Search for the cell housing the specified text and yield its (x, y) center coordinate. 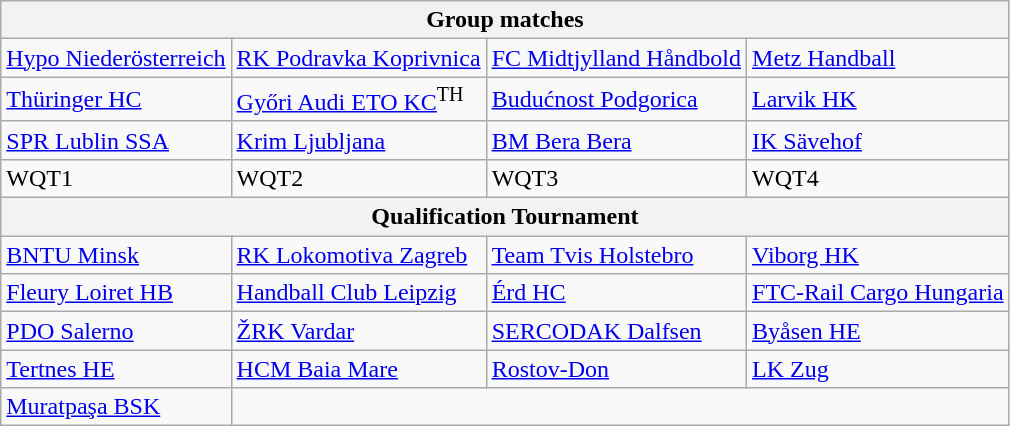
FTC-Rail Cargo Hungaria (878, 293)
HCM Baia Mare (358, 369)
BNTU Minsk (116, 255)
Muratpaşa BSK (116, 407)
Qualification Tournament (505, 217)
Fleury Loiret HB (116, 293)
PDO Salerno (116, 331)
BM Bera Bera (616, 140)
RK Lokomotiva Zagreb (358, 255)
IK Sävehof (878, 140)
Group matches (505, 20)
Hypo Niederösterreich (116, 58)
ŽRK Vardar (358, 331)
Metz Handball (878, 58)
SERCODAK Dalfsen (616, 331)
Byåsen HE (878, 331)
WQT3 (616, 178)
Győri Audi ETO KCTH (358, 100)
WQT2 (358, 178)
SPR Lublin SSA (116, 140)
Viborg HK (878, 255)
Tertnes HE (116, 369)
Budućnost Podgorica (616, 100)
FC Midtjylland Håndbold (616, 58)
RK Podravka Koprivnica (358, 58)
Thüringer HC (116, 100)
Rostov-Don (616, 369)
Larvik HK (878, 100)
Handball Club Leipzig (358, 293)
Team Tvis Holstebro (616, 255)
Érd HC (616, 293)
Krim Ljubljana (358, 140)
WQT4 (878, 178)
LK Zug (878, 369)
WQT1 (116, 178)
